Return (X, Y) of the center of cell containing provided text 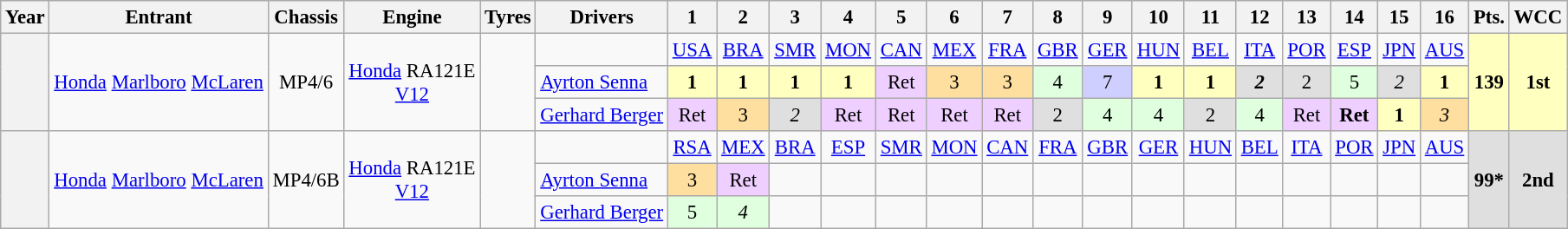
Year (25, 17)
14 (1354, 17)
11 (1210, 17)
8 (1057, 17)
Chassis (306, 17)
Drivers (602, 17)
10 (1158, 17)
139 (1489, 83)
MP4/6 (306, 83)
Pts. (1489, 17)
Tyres (508, 17)
RSA (692, 147)
WCC (1538, 17)
16 (1444, 17)
12 (1259, 17)
13 (1307, 17)
Entrant (159, 17)
Engine (413, 17)
99* (1489, 180)
1st (1538, 83)
6 (954, 17)
15 (1399, 17)
2nd (1538, 180)
MP4/6B (306, 180)
USA (692, 50)
9 (1108, 17)
